Extract the [X, Y] coordinate from the center of the cell holding the provided text.  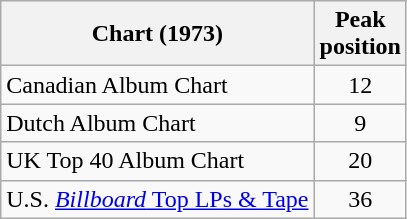
12 [360, 85]
U.S. Billboard Top LPs & Tape [158, 199]
36 [360, 199]
20 [360, 161]
Chart (1973) [158, 34]
9 [360, 123]
Canadian Album Chart [158, 85]
Dutch Album Chart [158, 123]
UK Top 40 Album Chart [158, 161]
Peakposition [360, 34]
